Detect which cell encompasses the target text, then output its (x, y) center coordinate. 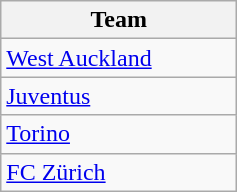
West Auckland (119, 58)
Team (119, 20)
FC Zürich (119, 172)
Juventus (119, 96)
Torino (119, 134)
